Scan for the cell matching the given text and deliver its [x, y] coordinate at center. 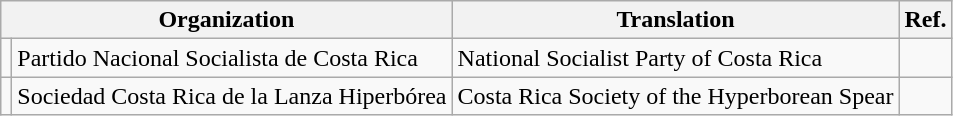
Translation [676, 20]
Partido Nacional Socialista de Costa Rica [232, 58]
National Socialist Party of Costa Rica [676, 58]
Costa Rica Society of the Hyperborean Spear [676, 96]
Organization [226, 20]
Sociedad Costa Rica de la Lanza Hiperbórea [232, 96]
Ref. [926, 20]
